Return (x, y) of the center of cell containing provided text 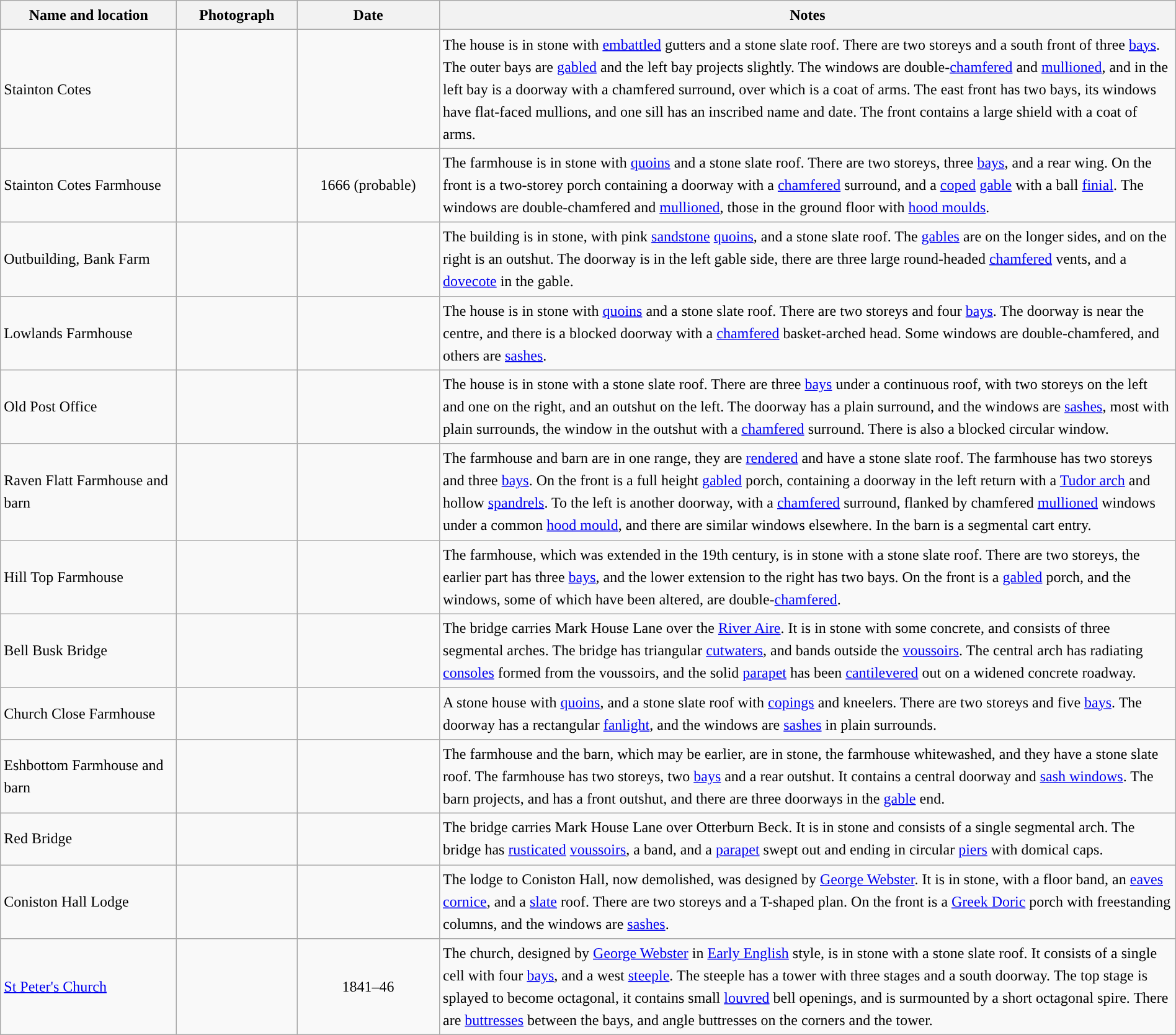
1841–46 (368, 987)
Stainton Cotes (89, 89)
Stainton Cotes Farmhouse (89, 185)
Name and location (89, 15)
Bell Busk Bridge (89, 650)
Notes (808, 15)
Red Bridge (89, 839)
Coniston Hall Lodge (89, 902)
1666 (probable) (368, 185)
Eshbottom Farmhouse and barn (89, 776)
Hill Top Farmhouse (89, 577)
Raven Flatt Farmhouse and barn (89, 491)
Outbuilding, Bank Farm (89, 259)
Old Post Office (89, 407)
Photograph (237, 15)
Church Close Farmhouse (89, 714)
St Peter's Church (89, 987)
Lowlands Farmhouse (89, 333)
Date (368, 15)
